Return the (x, y) coordinate for the center point of the cell that contains the specified text.  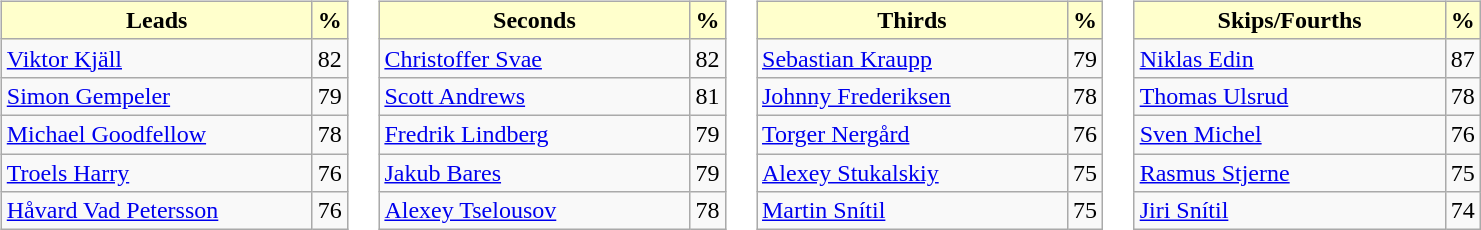
Fredrik Lindberg (534, 134)
Martin Snítil (912, 211)
Viktor Kjäll (156, 58)
Sven Michel (1290, 134)
Christoffer Svae (534, 58)
Seconds (534, 20)
Scott Andrews (534, 96)
Torger Nergård (912, 134)
Johnny Frederiksen (912, 96)
Leads (156, 20)
Rasmus Stjerne (1290, 173)
87 (1462, 58)
Jiri Snítil (1290, 211)
Troels Harry (156, 173)
Jakub Bares (534, 173)
Skips/Fourths (1290, 20)
Alexey Tselousov (534, 211)
74 (1462, 211)
Thirds (912, 20)
81 (708, 96)
Thomas Ulsrud (1290, 96)
Niklas Edin (1290, 58)
Håvard Vad Petersson (156, 211)
Simon Gempeler (156, 96)
Michael Goodfellow (156, 134)
Sebastian Kraupp (912, 58)
Alexey Stukalskiy (912, 173)
